Determine the [X, Y] coordinate at the center of the cell enclosing the given text.  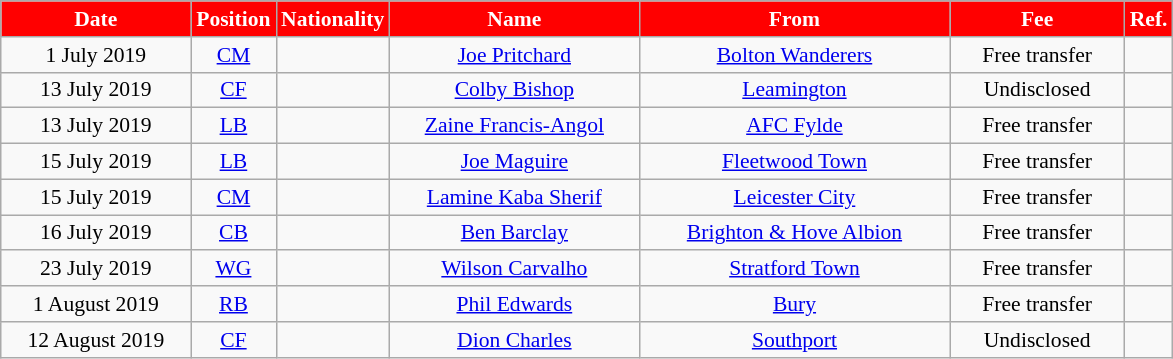
23 July 2019 [96, 269]
CB [234, 233]
1 July 2019 [96, 55]
Bolton Wanderers [794, 55]
Phil Edwards [514, 304]
Colby Bishop [514, 90]
Leamington [794, 90]
Stratford Town [794, 269]
Fleetwood Town [794, 162]
16 July 2019 [96, 233]
Joe Maguire [514, 162]
From [794, 19]
Fee [1038, 19]
Nationality [332, 19]
Name [514, 19]
Joe Pritchard [514, 55]
AFC Fylde [794, 126]
Position [234, 19]
RB [234, 304]
Brighton & Hove Albion [794, 233]
Dion Charles [514, 340]
Date [96, 19]
WG [234, 269]
Wilson Carvalho [514, 269]
Ben Barclay [514, 233]
Bury [794, 304]
Southport [794, 340]
Lamine Kaba Sherif [514, 197]
Ref. [1149, 19]
1 August 2019 [96, 304]
12 August 2019 [96, 340]
Zaine Francis-Angol [514, 126]
Leicester City [794, 197]
